Scan for the cell matching the given text and deliver its (x, y) coordinate at center. 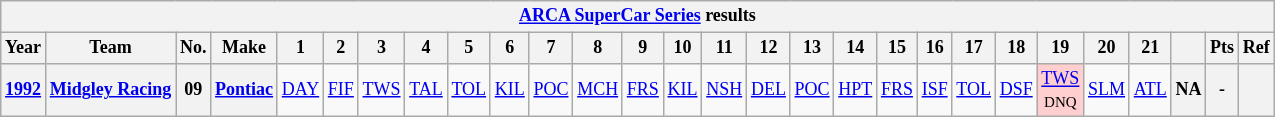
3 (382, 48)
DEL (769, 90)
NSH (724, 90)
13 (812, 48)
- (1222, 90)
7 (551, 48)
Pontiac (244, 90)
Team (110, 48)
1992 (24, 90)
ARCA SuperCar Series results (638, 16)
Midgley Racing (110, 90)
8 (598, 48)
DSF (1016, 90)
Make (244, 48)
TAL (426, 90)
ISF (934, 90)
21 (1150, 48)
4 (426, 48)
9 (642, 48)
09 (194, 90)
TWS (382, 90)
Pts (1222, 48)
14 (856, 48)
5 (468, 48)
15 (898, 48)
6 (510, 48)
16 (934, 48)
11 (724, 48)
MCH (598, 90)
ATL (1150, 90)
10 (682, 48)
1 (300, 48)
SLM (1107, 90)
HPT (856, 90)
Year (24, 48)
DAY (300, 90)
20 (1107, 48)
NA (1188, 90)
19 (1060, 48)
Ref (1256, 48)
17 (974, 48)
18 (1016, 48)
No. (194, 48)
12 (769, 48)
2 (340, 48)
FIF (340, 90)
TWSDNQ (1060, 90)
